Locate the cell with the specified text and output its (X, Y) center coordinate. 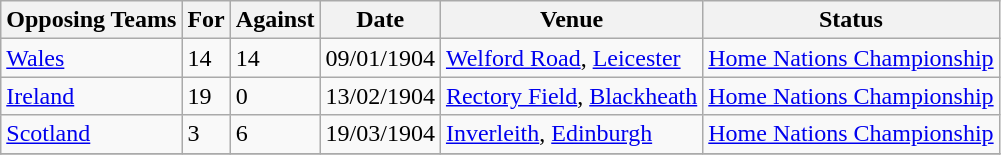
Inverleith, Edinburgh (571, 134)
Status (851, 20)
Rectory Field, Blackheath (571, 96)
19 (206, 96)
Wales (92, 58)
Venue (571, 20)
Date (380, 20)
19/03/1904 (380, 134)
Welford Road, Leicester (571, 58)
Scotland (92, 134)
0 (275, 96)
Opposing Teams (92, 20)
3 (206, 134)
Ireland (92, 96)
For (206, 20)
6 (275, 134)
Against (275, 20)
13/02/1904 (380, 96)
09/01/1904 (380, 58)
